Capture the cell that displays the provided text and extract its (x, y) central coordinate. 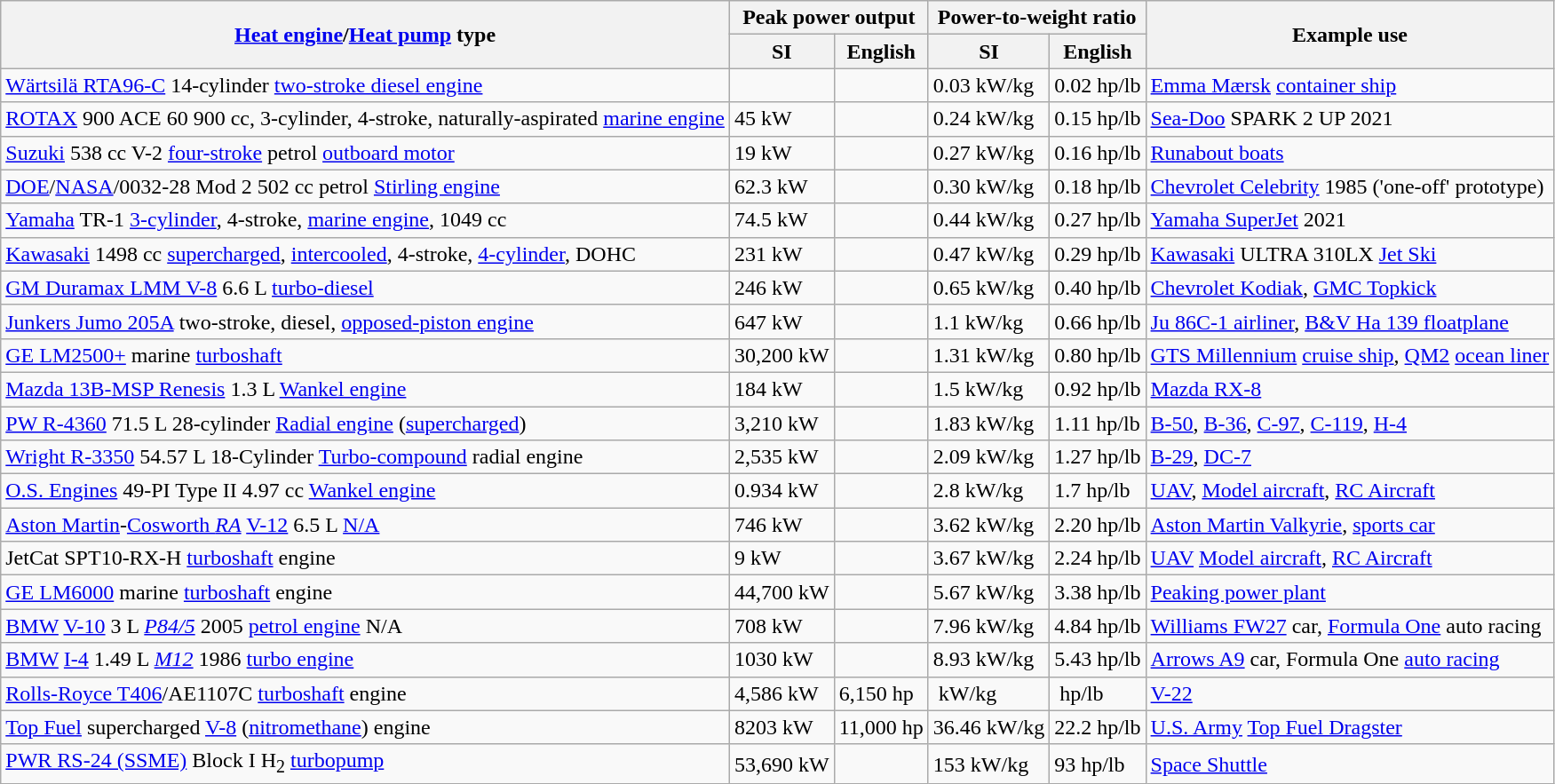
0.65 kW/kg (988, 288)
0.27 kW/kg (988, 153)
3,210 kW (781, 424)
0.30 kW/kg (988, 186)
93 hp/lb (1098, 764)
74.5 kW (781, 220)
1.31 kW/kg (988, 355)
GE LM2500+ marine turboshaft (366, 355)
1.1 kW/kg (988, 321)
45 kW (781, 119)
Yamaha SuperJet 2021 (1350, 220)
246 kW (781, 288)
Aston Martin Valkyrie, sports car (1350, 525)
4,586 kW (781, 693)
11,000 hp (881, 727)
Wright R-3350 54.57 L 18-Cylinder Turbo-compound radial engine (366, 457)
Chevrolet Celebrity 1985 ('one-off' prototype) (1350, 186)
0.934 kW (781, 491)
1.11 hp/lb (1098, 424)
153 kW/kg (988, 764)
Runabout boats (1350, 153)
36.46 kW/kg (988, 727)
231 kW (781, 254)
ROTAX 900 ACE 60 900 cc, 3-cylinder, 4-stroke, naturally-aspirated marine engine (366, 119)
8203 kW (781, 727)
Yamaha TR-1 3-cylinder, 4-stroke, marine engine, 1049 cc (366, 220)
1.5 kW/kg (988, 389)
Junkers Jumo 205A two-stroke, diesel, opposed-piston engine (366, 321)
0.66 hp/lb (1098, 321)
V-22 (1350, 693)
Aston Martin-Cosworth RA V-12 6.5 L N/A (366, 525)
hp/lb (1098, 693)
BMW I-4 1.49 L M12 1986 turbo engine (366, 660)
30,200 kW (781, 355)
1.7 hp/lb (1098, 491)
7.96 kW/kg (988, 626)
Kawasaki 1498 cc supercharged, intercooled, 4-stroke, 4-cylinder, DOHC (366, 254)
U.S. Army Top Fuel Dragster (1350, 727)
4.84 hp/lb (1098, 626)
GM Duramax LMM V-8 6.6 L turbo-diesel (366, 288)
0.27 hp/lb (1098, 220)
3.67 kW/kg (988, 558)
B-29, DC-7 (1350, 457)
Peak power output (829, 18)
2.8 kW/kg (988, 491)
2,535 kW (781, 457)
UAV, Model aircraft, RC Aircraft (1350, 491)
Top Fuel supercharged V-8 (nitromethane) engine (366, 727)
2.09 kW/kg (988, 457)
B-50, B-36, C-97, C-119, H-4 (1350, 424)
Space Shuttle (1350, 764)
Chevrolet Kodiak, GMC Topkick (1350, 288)
0.40 hp/lb (1098, 288)
Williams FW27 car, Formula One auto racing (1350, 626)
Suzuki 538 cc V-2 four-stroke petrol outboard motor (366, 153)
Peaking power plant (1350, 592)
5.67 kW/kg (988, 592)
5.43 hp/lb (1098, 660)
Wärtsilä RTA96-C 14-cylinder two-stroke diesel engine (366, 85)
0.18 hp/lb (1098, 186)
BMW V-10 3 L P84/5 2005 petrol engine N/A (366, 626)
Kawasaki ULTRA 310LX Jet Ski (1350, 254)
62.3 kW (781, 186)
0.03 kW/kg (988, 85)
UAV Model aircraft, RC Aircraft (1350, 558)
0.44 kW/kg (988, 220)
Ju 86C-1 airliner, B&V Ha 139 floatplane (1350, 321)
3.62 kW/kg (988, 525)
Example use (1350, 35)
0.47 kW/kg (988, 254)
0.80 hp/lb (1098, 355)
22.2 hp/lb (1098, 727)
kW/kg (988, 693)
PWR RS-24 (SSME) Block I H2 turbopump (366, 764)
2.24 hp/lb (1098, 558)
0.92 hp/lb (1098, 389)
GE LM6000 marine turboshaft engine (366, 592)
0.24 kW/kg (988, 119)
8.93 kW/kg (988, 660)
Arrows A9 car, Formula One auto racing (1350, 660)
1.27 hp/lb (1098, 457)
Sea-Doo SPARK 2 UP 2021 (1350, 119)
Power-to-weight ratio (1037, 18)
Emma Mærsk container ship (1350, 85)
647 kW (781, 321)
184 kW (781, 389)
0.15 hp/lb (1098, 119)
GTS Millennium cruise ship, QM2 ocean liner (1350, 355)
0.29 hp/lb (1098, 254)
6,150 hp (881, 693)
O.S. Engines 49-PI Type II 4.97 cc Wankel engine (366, 491)
DOE/NASA/0032-28 Mod 2 502 cc petrol Stirling engine (366, 186)
1030 kW (781, 660)
PW R-4360 71.5 L 28-cylinder Radial engine (supercharged) (366, 424)
Rolls-Royce T406/AE1107C turboshaft engine (366, 693)
3.38 hp/lb (1098, 592)
0.02 hp/lb (1098, 85)
53,690 kW (781, 764)
44,700 kW (781, 592)
19 kW (781, 153)
Heat engine/Heat pump type (366, 35)
Mazda RX-8 (1350, 389)
JetCat SPT10-RX-H turboshaft engine (366, 558)
1.83 kW/kg (988, 424)
708 kW (781, 626)
Mazda 13B-MSP Renesis 1.3 L Wankel engine (366, 389)
2.20 hp/lb (1098, 525)
9 kW (781, 558)
0.16 hp/lb (1098, 153)
746 kW (781, 525)
